Return the [x, y] coordinate for the center point of the cell that contains the specified text.  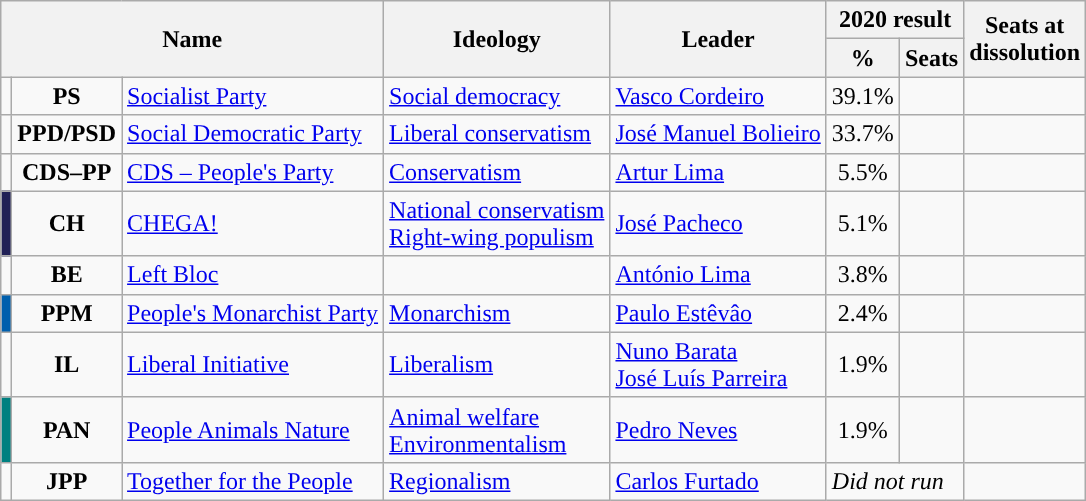
José Manuel Bolieiro [718, 134]
Leader [718, 39]
José Pacheco [718, 224]
PPD/PSD [67, 134]
Liberal Initiative [253, 364]
Conservatism [497, 172]
Regionalism [497, 481]
Name [192, 39]
Seats atdissolution [1025, 39]
Liberal conservatism [497, 134]
National conservatismRight-wing populism [497, 224]
JPP [67, 481]
Vasco Cordeiro [718, 96]
5.1% [862, 224]
Social Democratic Party [253, 134]
2020 result [894, 20]
António Lima [718, 275]
5.5% [862, 172]
3.8% [862, 275]
CDS – People's Party [253, 172]
Did not run [894, 481]
Nuno BarataJosé Luís Parreira [718, 364]
Liberalism [497, 364]
PS [67, 96]
Left Bloc [253, 275]
People's Monarchist Party [253, 313]
Pedro Neves [718, 430]
33.7% [862, 134]
BE [67, 275]
Together for the People [253, 481]
PAN [67, 430]
Paulo Estêvâo [718, 313]
CH [67, 224]
Animal welfareEnvironmentalism [497, 430]
CDS–PP [67, 172]
CHEGA! [253, 224]
% [862, 58]
Social democracy [497, 96]
Seats [931, 58]
Monarchism [497, 313]
People Animals Nature [253, 430]
2.4% [862, 313]
Ideology [497, 39]
PPM [67, 313]
39.1% [862, 96]
Socialist Party [253, 96]
Artur Lima [718, 172]
Carlos Furtado [718, 481]
IL [67, 364]
